Extract the [X, Y] coordinate from the center of the cell holding the provided text.  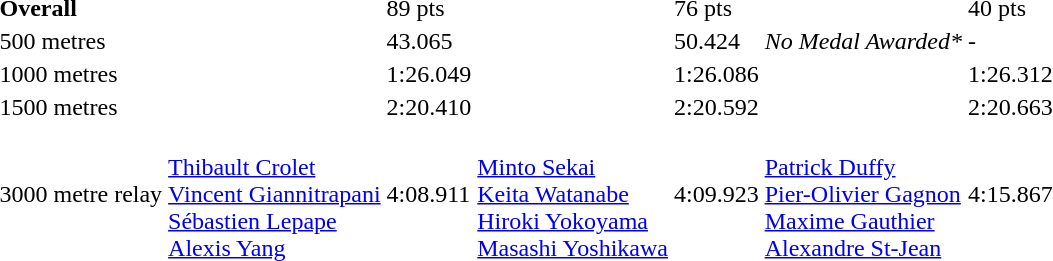
1:26.086 [716, 74]
2:20.410 [429, 107]
1:26.049 [429, 74]
50.424 [716, 41]
43.065 [429, 41]
No Medal Awarded* [863, 41]
2:20.592 [716, 107]
